Detect which cell encompasses the target text, then output its (X, Y) center coordinate. 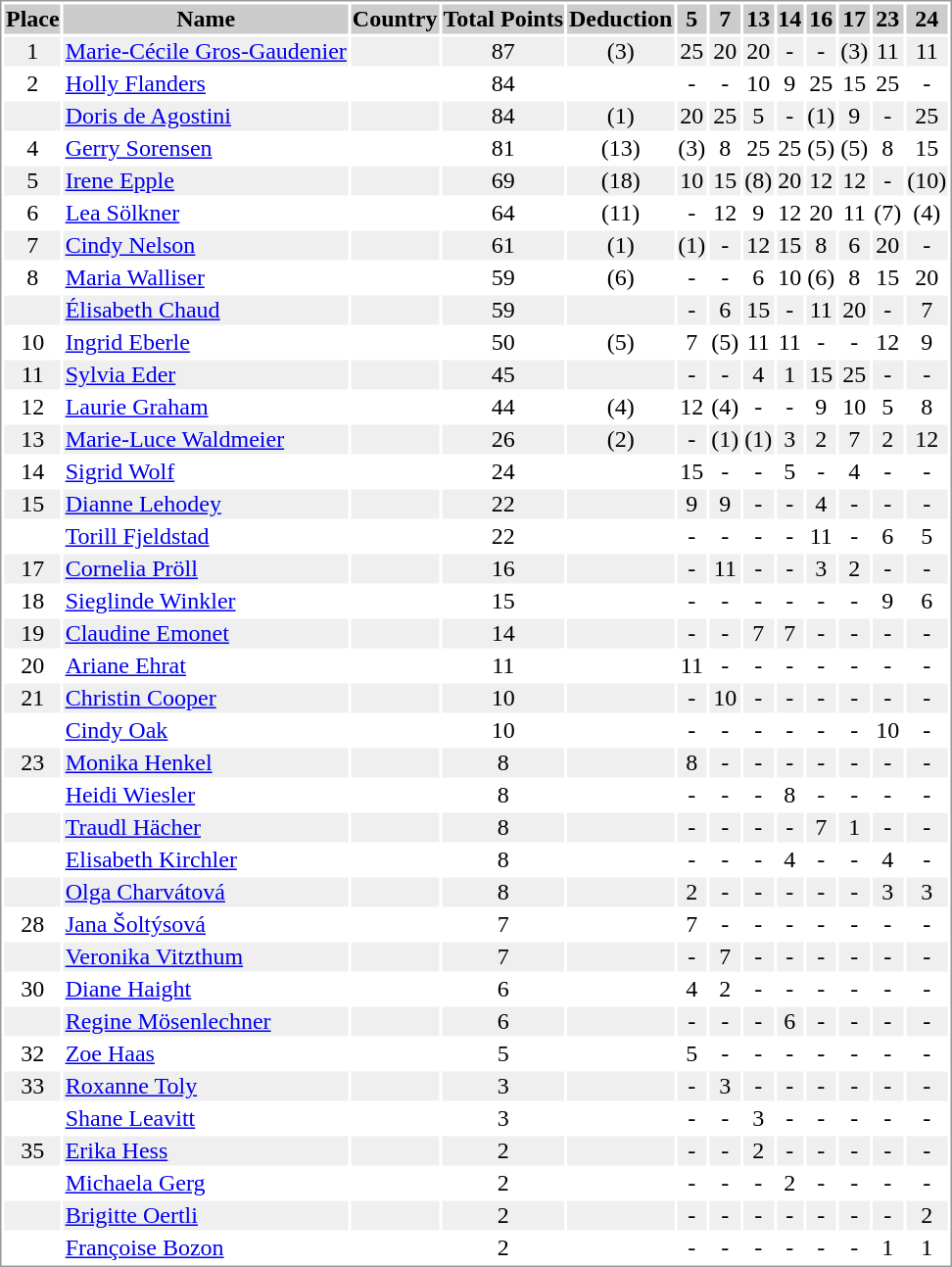
Heidi Wiesler (206, 795)
Cindy Nelson (206, 246)
(10) (927, 181)
Traudl Hächer (206, 828)
Laurie Graham (206, 407)
(7) (887, 213)
Michaela Gerg (206, 1183)
21 (32, 699)
Diane Haight (206, 989)
50 (503, 342)
64 (503, 213)
(8) (758, 181)
Sigrid Wolf (206, 471)
Erika Hess (206, 1151)
Ingrid Eberle (206, 342)
Total Points (503, 19)
Maria Walliser (206, 277)
32 (32, 1053)
(13) (620, 148)
Sieglinde Winkler (206, 601)
Deduction (620, 19)
87 (503, 52)
(18) (620, 181)
(2) (620, 440)
Elisabeth Kirchler (206, 859)
Olga Charvátová (206, 893)
Country (395, 19)
Monika Henkel (206, 763)
Irene Epple (206, 181)
28 (32, 924)
Dianne Lehodey (206, 505)
Shane Leavitt (206, 1118)
Marie-Cécile Gros-Gaudenier (206, 52)
Torill Fjeldstad (206, 536)
Claudine Emonet (206, 634)
Zoe Haas (206, 1053)
(11) (620, 213)
Sylvia Eder (206, 375)
33 (32, 1087)
19 (32, 634)
Cindy Oak (206, 730)
26 (503, 440)
Marie-Luce Waldmeier (206, 440)
Ariane Ehrat (206, 665)
Regine Mösenlechner (206, 1022)
61 (503, 246)
Roxanne Toly (206, 1087)
Veronika Vitzthum (206, 957)
Holly Flanders (206, 83)
Place (32, 19)
18 (32, 601)
35 (32, 1151)
81 (503, 148)
45 (503, 375)
Lea Sölkner (206, 213)
Gerry Sorensen (206, 148)
44 (503, 407)
Françoise Bozon (206, 1247)
Doris de Agostini (206, 117)
Christin Cooper (206, 699)
Élisabeth Chaud (206, 311)
Name (206, 19)
Cornelia Pröll (206, 569)
Jana Šoltýsová (206, 924)
Brigitte Oertli (206, 1216)
30 (32, 989)
69 (503, 181)
